Identify which cell holds the provided text, then report its [X, Y] central coordinate. 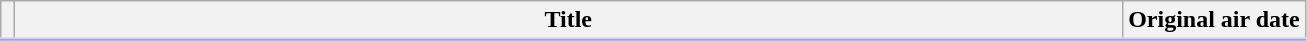
Original air date [1214, 21]
Title [568, 21]
